Find where the given text appears and provide that cell's center as [X, Y] coordinate. 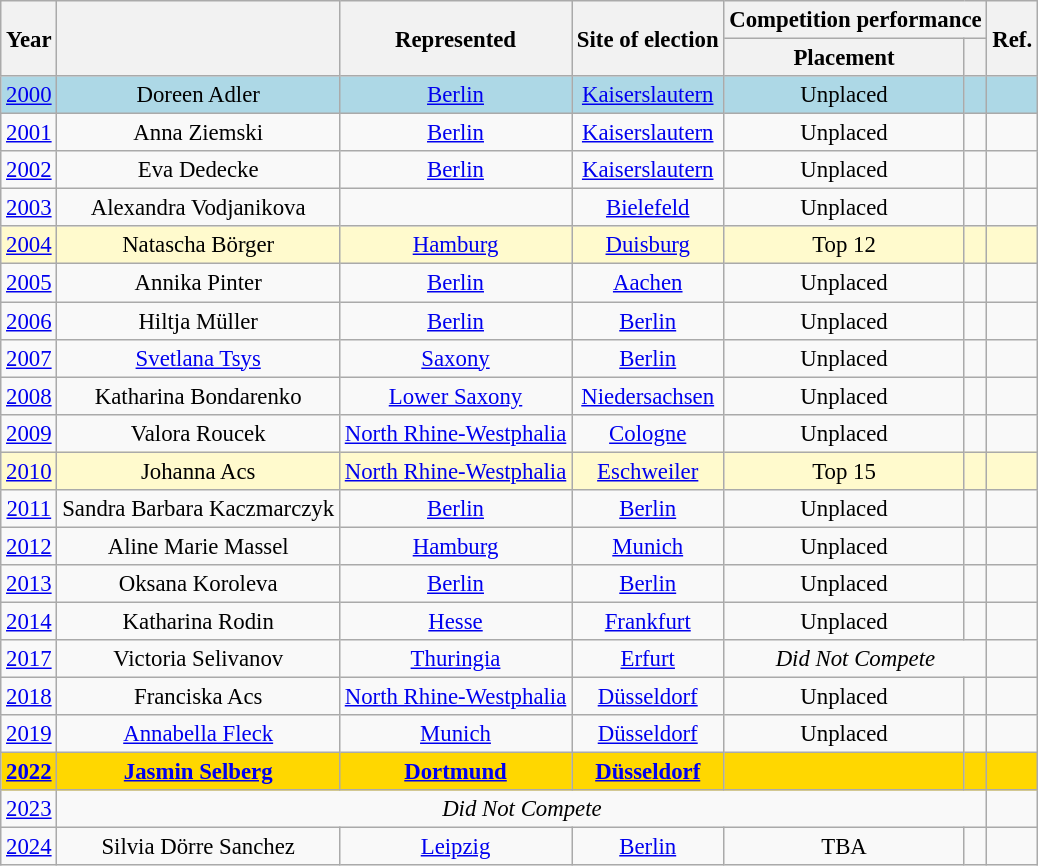
Jasmin Selberg [198, 772]
Oksana Koroleva [198, 584]
2013 [29, 584]
TBA [844, 847]
Katharina Rodin [198, 621]
2000 [29, 95]
Erfurt [648, 659]
Represented [455, 38]
2007 [29, 358]
Sandra Barbara Kaczmarczyk [198, 509]
Eschweiler [648, 471]
2004 [29, 245]
Valora Roucek [198, 433]
Svetlana Tsys [198, 358]
Doreen Adler [198, 95]
2024 [29, 847]
2018 [29, 697]
Hiltja Müller [198, 321]
Aachen [648, 283]
2014 [29, 621]
Johanna Acs [198, 471]
2023 [29, 809]
Bielefeld [648, 208]
Annabella Fleck [198, 734]
Aline Marie Massel [198, 546]
2006 [29, 321]
Top 12 [844, 245]
2002 [29, 170]
Dortmund [455, 772]
Frankfurt [648, 621]
2005 [29, 283]
2010 [29, 471]
Cologne [648, 433]
Anna Ziemski [198, 133]
2009 [29, 433]
Natascha Börger [198, 245]
Saxony [455, 358]
Franciska Acs [198, 697]
Lower Saxony [455, 396]
2017 [29, 659]
Silvia Dörre Sanchez [198, 847]
Hesse [455, 621]
Alexandra Vodjanikova [198, 208]
Victoria Selivanov [198, 659]
2001 [29, 133]
2003 [29, 208]
Top 15 [844, 471]
Annika Pinter [198, 283]
2008 [29, 396]
Thuringia [455, 659]
Eva Dedecke [198, 170]
Leipzig [455, 847]
Niedersachsen [648, 396]
Year [29, 38]
2019 [29, 734]
2012 [29, 546]
Duisburg [648, 245]
Competition performance [856, 20]
2022 [29, 772]
2011 [29, 509]
Site of election [648, 38]
Katharina Bondarenko [198, 396]
Ref. [1012, 38]
Placement [844, 58]
